Search for the cell housing the specified text and yield its (x, y) center coordinate. 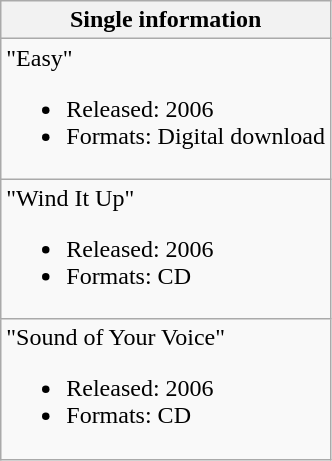
Single information (166, 20)
"Easy"Released: 2006Formats: Digital download (166, 109)
"Sound of Your Voice"Released: 2006Formats: CD (166, 389)
"Wind It Up"Released: 2006Formats: CD (166, 249)
